For the text-containing cell, return its midpoint in [x, y] coordinate format. 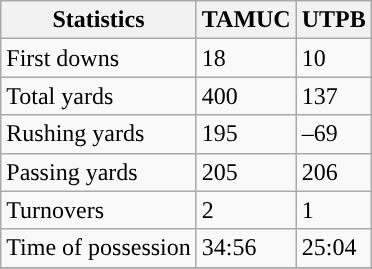
25:04 [334, 248]
Turnovers [99, 210]
UTPB [334, 20]
205 [246, 172]
Time of possession [99, 248]
Rushing yards [99, 134]
Total yards [99, 96]
137 [334, 96]
–69 [334, 134]
TAMUC [246, 20]
2 [246, 210]
Statistics [99, 20]
206 [334, 172]
Passing yards [99, 172]
10 [334, 58]
195 [246, 134]
34:56 [246, 248]
400 [246, 96]
1 [334, 210]
18 [246, 58]
First downs [99, 58]
